For the text-containing cell, return its midpoint in (X, Y) coordinate format. 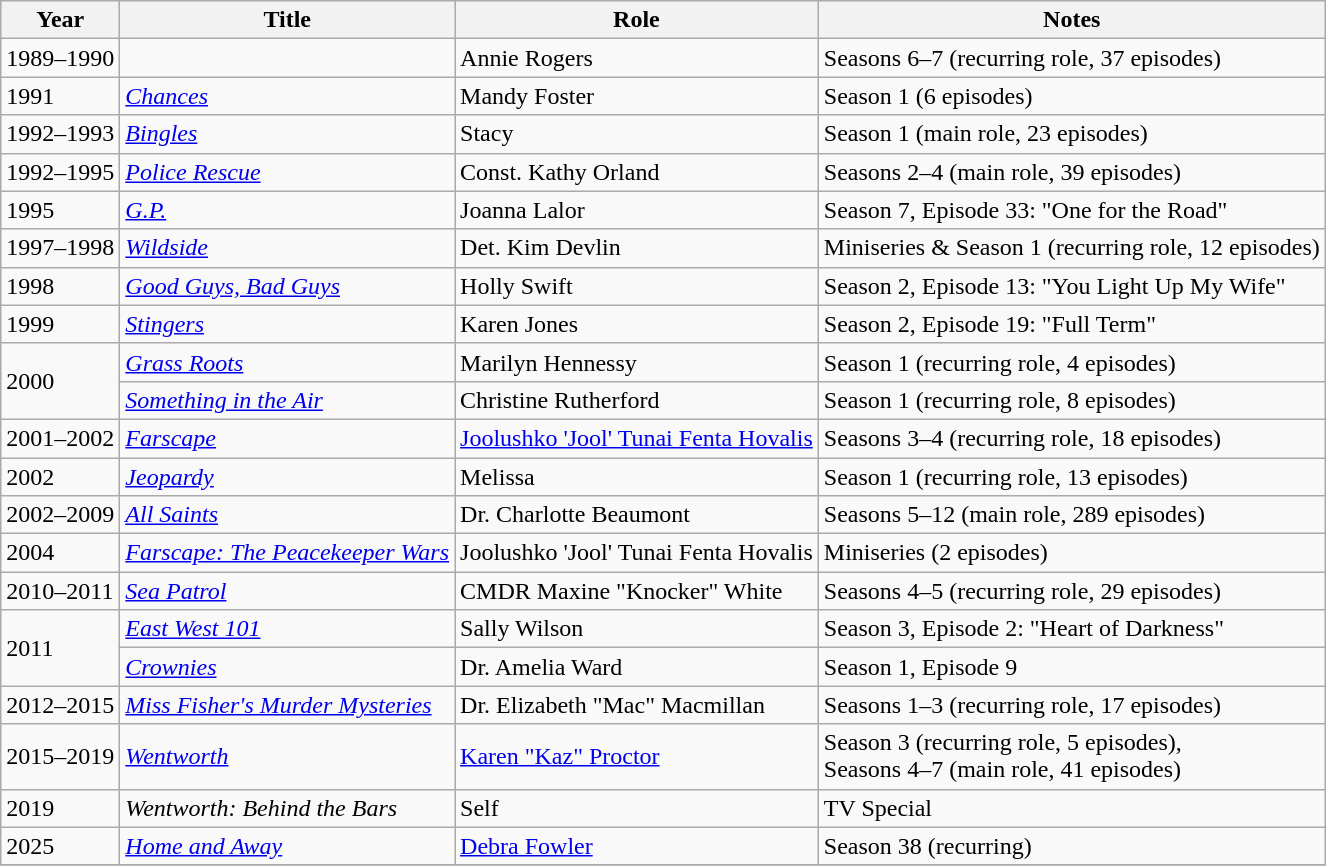
Holly Swift (637, 286)
Bingles (288, 134)
Season 2, Episode 19: "Full Term" (1072, 324)
2011 (60, 648)
Seasons 5–12 (main role, 289 episodes) (1072, 515)
TV Special (1072, 808)
1999 (60, 324)
Year (60, 20)
Marilyn Hennessy (637, 362)
1997–1998 (60, 248)
G.P. (288, 210)
Const. Kathy Orland (637, 172)
Sea Patrol (288, 591)
Wentworth (288, 756)
Stacy (637, 134)
Season 1 (recurring role, 4 episodes) (1072, 362)
2010–2011 (60, 591)
Self (637, 808)
1992–1993 (60, 134)
2002–2009 (60, 515)
Seasons 1–3 (recurring role, 17 episodes) (1072, 705)
Seasons 6–7 (recurring role, 37 episodes) (1072, 58)
2004 (60, 553)
Police Rescue (288, 172)
Sally Wilson (637, 629)
Role (637, 20)
2000 (60, 381)
Crownies (288, 667)
Season 3, Episode 2: "Heart of Darkness" (1072, 629)
Miss Fisher's Murder Mysteries (288, 705)
Season 1 (recurring role, 8 episodes) (1072, 400)
2002 (60, 477)
Miniseries & Season 1 (recurring role, 12 episodes) (1072, 248)
Farscape (288, 438)
Season 7, Episode 33: "One for the Road" (1072, 210)
Joanna Lalor (637, 210)
Wildside (288, 248)
East West 101 (288, 629)
1991 (60, 96)
Seasons 4–5 (recurring role, 29 episodes) (1072, 591)
CMDR Maxine "Knocker" White (637, 591)
Karen "Kaz" Proctor (637, 756)
Grass Roots (288, 362)
2012–2015 (60, 705)
Notes (1072, 20)
1998 (60, 286)
Farscape: The Peacekeeper Wars (288, 553)
Title (288, 20)
Home and Away (288, 846)
Season 1 (6 episodes) (1072, 96)
Chances (288, 96)
Season 1, Episode 9 (1072, 667)
Debra Fowler (637, 846)
Annie Rogers (637, 58)
1992–1995 (60, 172)
Season 1 (main role, 23 episodes) (1072, 134)
2001–2002 (60, 438)
Melissa (637, 477)
Something in the Air (288, 400)
Stingers (288, 324)
Mandy Foster (637, 96)
2019 (60, 808)
Christine Rutherford (637, 400)
Seasons 2–4 (main role, 39 episodes) (1072, 172)
All Saints (288, 515)
Det. Kim Devlin (637, 248)
Dr. Amelia Ward (637, 667)
Seasons 3–4 (recurring role, 18 episodes) (1072, 438)
Good Guys, Bad Guys (288, 286)
Dr. Charlotte Beaumont (637, 515)
Karen Jones (637, 324)
Dr. Elizabeth "Mac" Macmillan (637, 705)
1995 (60, 210)
Season 38 (recurring) (1072, 846)
2025 (60, 846)
2015–2019 (60, 756)
Season 3 (recurring role, 5 episodes),Seasons 4–7 (main role, 41 episodes) (1072, 756)
Jeopardy (288, 477)
Season 1 (recurring role, 13 episodes) (1072, 477)
Season 2, Episode 13: "You Light Up My Wife" (1072, 286)
Miniseries (2 episodes) (1072, 553)
Wentworth: Behind the Bars (288, 808)
1989–1990 (60, 58)
